Find where the given text appears and provide that cell's center as [X, Y] coordinate. 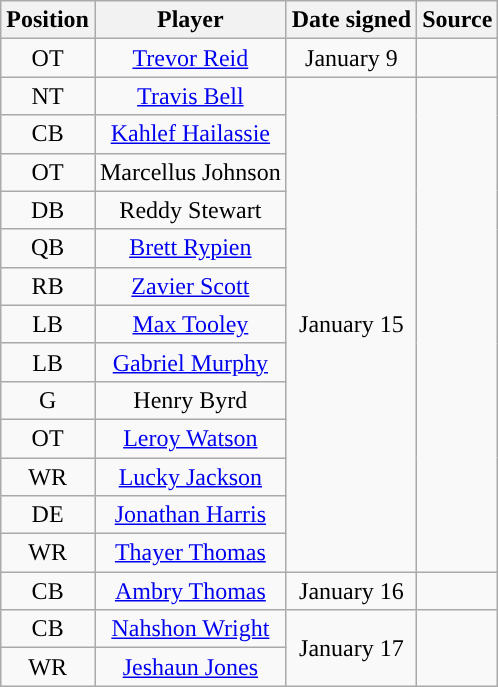
Ambry Thomas [190, 591]
NT [48, 96]
RB [48, 286]
Henry Byrd [190, 400]
Marcellus Johnson [190, 172]
Jeshaun Jones [190, 667]
G [48, 400]
Nahshon Wright [190, 629]
Trevor Reid [190, 58]
Gabriel Murphy [190, 362]
Kahlef Hailassie [190, 134]
Player [190, 20]
Travis Bell [190, 96]
Leroy Watson [190, 438]
Jonathan Harris [190, 515]
January 17 [351, 648]
Max Tooley [190, 324]
Position [48, 20]
QB [48, 248]
DE [48, 515]
Lucky Jackson [190, 477]
January 15 [351, 324]
Thayer Thomas [190, 553]
January 9 [351, 58]
Brett Rypien [190, 248]
DB [48, 210]
Date signed [351, 20]
Zavier Scott [190, 286]
January 16 [351, 591]
Source [458, 20]
Reddy Stewart [190, 210]
